Scan for the cell matching the given text and deliver its [x, y] coordinate at center. 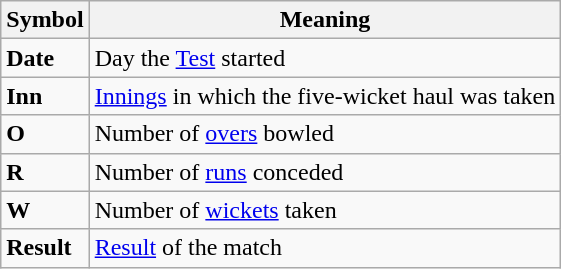
Meaning [325, 20]
R [45, 172]
W [45, 210]
Inn [45, 96]
Innings in which the five-wicket haul was taken [325, 96]
Date [45, 58]
O [45, 134]
Number of overs bowled [325, 134]
Number of runs conceded [325, 172]
Symbol [45, 20]
Result [45, 248]
Day the Test started [325, 58]
Result of the match [325, 248]
Number of wickets taken [325, 210]
